Pinpoint the cell where the given text exists, returning its [X, Y] midpoint coordinate. 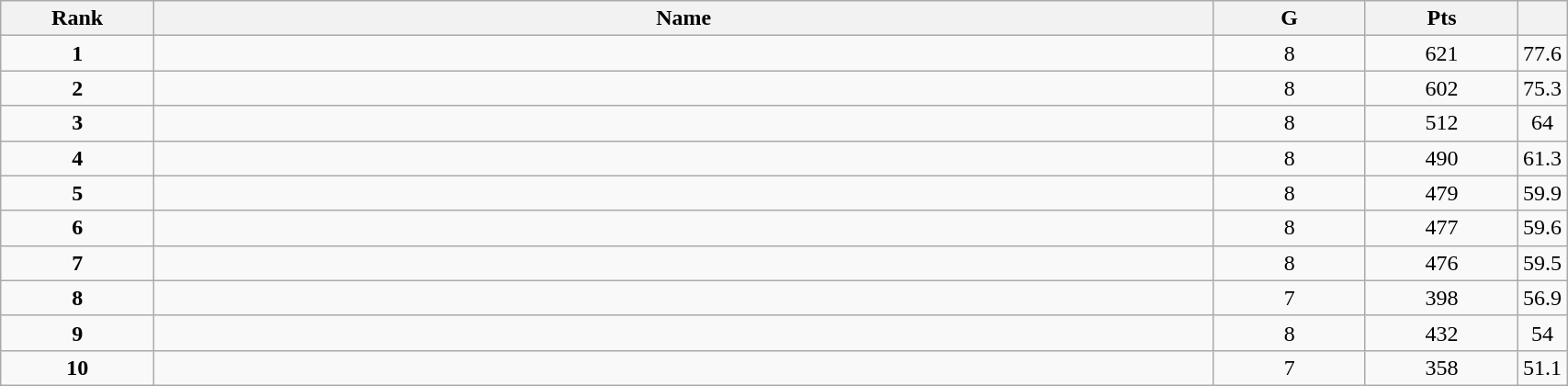
Rank [77, 18]
4 [77, 158]
398 [1441, 298]
G [1290, 18]
59.6 [1543, 228]
54 [1543, 333]
10 [77, 368]
56.9 [1543, 298]
5 [77, 193]
59.5 [1543, 263]
64 [1543, 123]
490 [1441, 158]
61.3 [1543, 158]
512 [1441, 123]
77.6 [1543, 53]
9 [77, 333]
621 [1441, 53]
477 [1441, 228]
6 [77, 228]
2 [77, 88]
602 [1441, 88]
3 [77, 123]
358 [1441, 368]
59.9 [1543, 193]
476 [1441, 263]
Name [683, 18]
479 [1441, 193]
51.1 [1543, 368]
432 [1441, 333]
75.3 [1543, 88]
Pts [1441, 18]
1 [77, 53]
